Return (X, Y) of the center of cell containing provided text 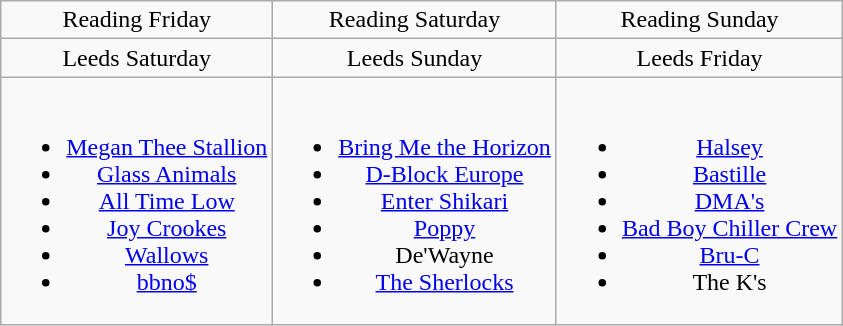
Megan Thee StallionGlass AnimalsAll Time LowJoy CrookesWallowsbbno$ (137, 201)
Leeds Sunday (415, 58)
Reading Sunday (699, 20)
HalseyBastilleDMA'sBad Boy Chiller CrewBru-CThe K's (699, 201)
Reading Saturday (415, 20)
Bring Me the HorizonD-Block EuropeEnter ShikariPoppyDe'WayneThe Sherlocks (415, 201)
Leeds Saturday (137, 58)
Leeds Friday (699, 58)
Reading Friday (137, 20)
